Return (X, Y) of the center of cell containing provided text 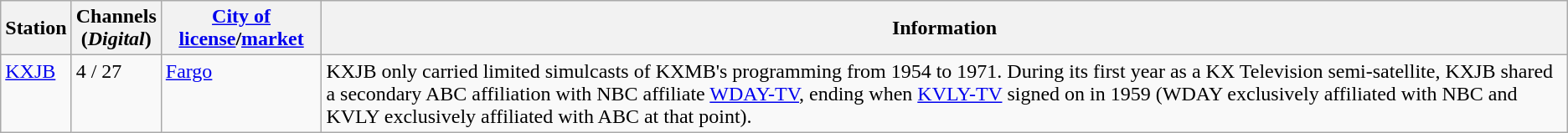
KXJB (36, 94)
Channels(Digital) (116, 28)
City of license/market (241, 28)
Station (36, 28)
4 / 27 (116, 94)
Fargo (241, 94)
Information (945, 28)
